For the text-containing cell, return its midpoint in [x, y] coordinate format. 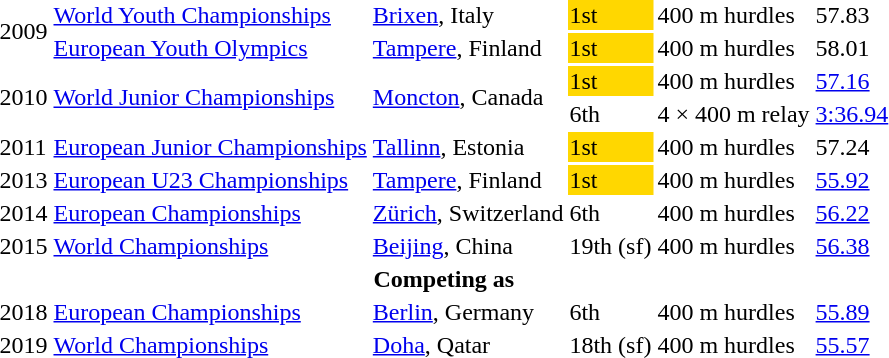
Brixen, Italy [468, 15]
European U23 Championships [210, 180]
Tallinn, Estonia [468, 147]
World Youth Championships [210, 15]
Moncton, Canada [468, 98]
European Junior Championships [210, 147]
European Youth Olympics [210, 48]
19th (sf) [610, 246]
Beijing, China [468, 246]
4 × 400 m relay [734, 114]
Berlin, Germany [468, 312]
Zürich, Switzerland [468, 213]
World Championships [210, 246]
World Junior Championships [210, 98]
